Detect which cell encompasses the target text, then output its [X, Y] center coordinate. 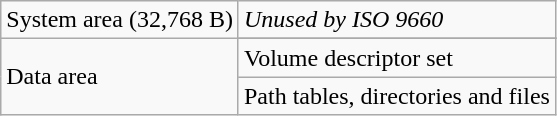
System area (32,768 B) [120, 20]
Data area [120, 77]
Unused by ISO 9660 [396, 20]
Volume descriptor set [396, 58]
Path tables, directories and files [396, 96]
